Capture the cell that displays the provided text and extract its (X, Y) central coordinate. 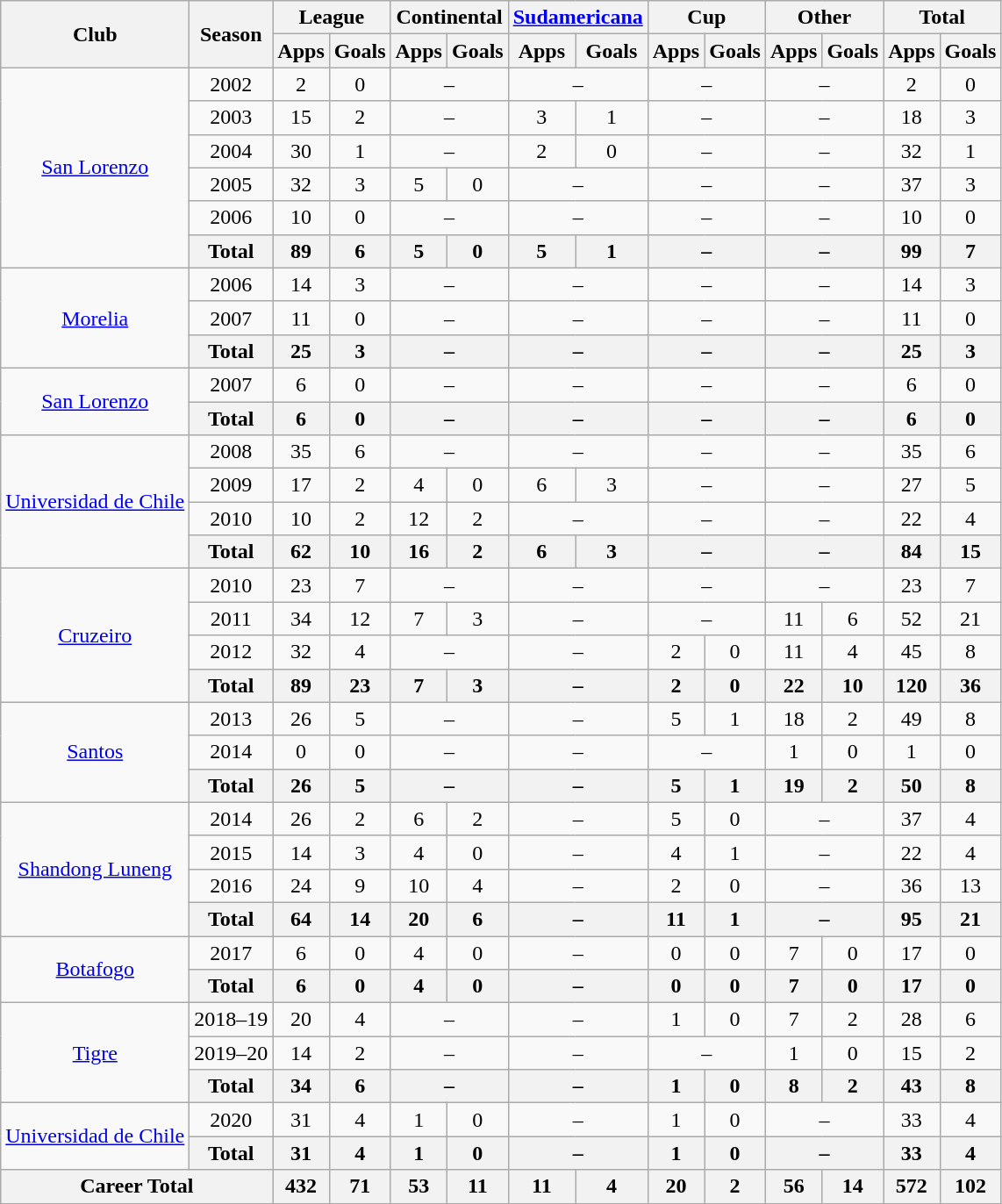
2015 (232, 852)
2002 (232, 84)
Botafogo (95, 969)
102 (970, 1186)
Career Total (137, 1186)
Cup (706, 18)
2012 (232, 652)
24 (301, 885)
2016 (232, 885)
2008 (232, 452)
Sudamericana (577, 18)
2003 (232, 118)
30 (301, 151)
43 (912, 1086)
2017 (232, 952)
2009 (232, 485)
Continental (449, 18)
2004 (232, 151)
49 (912, 719)
62 (301, 552)
27 (912, 485)
99 (912, 251)
71 (360, 1186)
Shandong Luneng (95, 869)
Cruzeiro (95, 635)
95 (912, 919)
2020 (232, 1120)
2018–19 (232, 1020)
432 (301, 1186)
Club (95, 34)
45 (912, 652)
2011 (232, 619)
Morelia (95, 318)
64 (301, 919)
Santos (95, 752)
2005 (232, 184)
Other (824, 18)
50 (912, 785)
56 (793, 1186)
2013 (232, 719)
League (332, 18)
52 (912, 619)
120 (912, 685)
Tigre (95, 1053)
19 (793, 785)
84 (912, 552)
Season (232, 34)
2019–20 (232, 1053)
53 (419, 1186)
13 (970, 885)
572 (912, 1186)
28 (912, 1020)
9 (360, 885)
16 (419, 552)
